Return (x, y) of the center of cell containing provided text 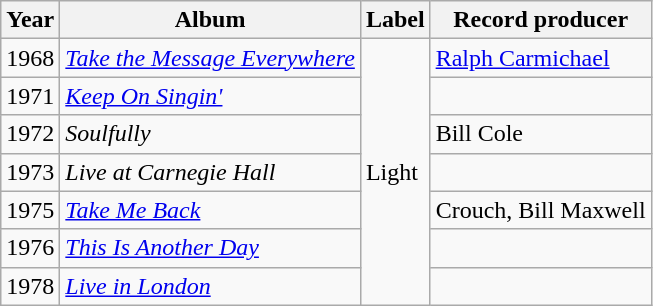
1972 (30, 134)
Bill Cole (540, 134)
Label (395, 20)
1973 (30, 172)
This Is Another Day (210, 248)
1971 (30, 96)
1976 (30, 248)
Light (395, 172)
1968 (30, 58)
1975 (30, 210)
Keep On Singin' (210, 96)
Live at Carnegie Hall (210, 172)
Soulfully (210, 134)
Album (210, 20)
Year (30, 20)
Crouch, Bill Maxwell (540, 210)
1978 (30, 286)
Record producer (540, 20)
Take Me Back (210, 210)
Live in London (210, 286)
Ralph Carmichael (540, 58)
Take the Message Everywhere (210, 58)
